Capture the cell that displays the provided text and extract its (x, y) central coordinate. 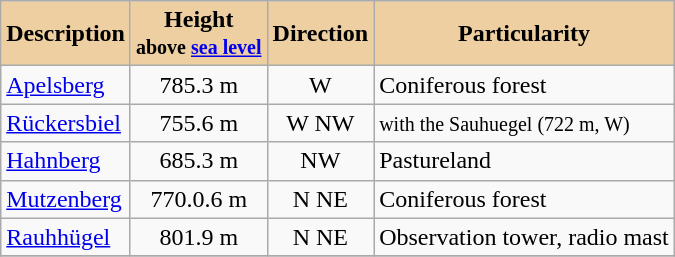
Rauhhügel (66, 237)
685.3 m (198, 161)
Particularity (524, 34)
NW (320, 161)
Description (66, 34)
Rückersbiel (66, 123)
Mutzenberg (66, 199)
with the Sauhuegel (722 m, W) (524, 123)
W NW (320, 123)
755.6 m (198, 123)
Hahnberg (66, 161)
770.0.6 m (198, 199)
Direction (320, 34)
Height above sea level (198, 34)
Apelsberg (66, 85)
801.9 m (198, 237)
785.3 m (198, 85)
W (320, 85)
Observation tower, radio mast (524, 237)
Pastureland (524, 161)
